Locate the cell with the specified text and output its [X, Y] center coordinate. 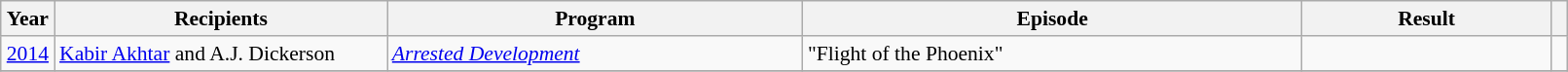
Episode [1053, 18]
Arrested Development [596, 54]
Result [1426, 18]
Program [596, 18]
Year [27, 18]
Kabir Akhtar and A.J. Dickerson [221, 54]
Recipients [221, 18]
"Flight of the Phoenix" [1053, 54]
2014 [27, 54]
